Provide the [x, y] coordinate of the cell's center where the given text is located.  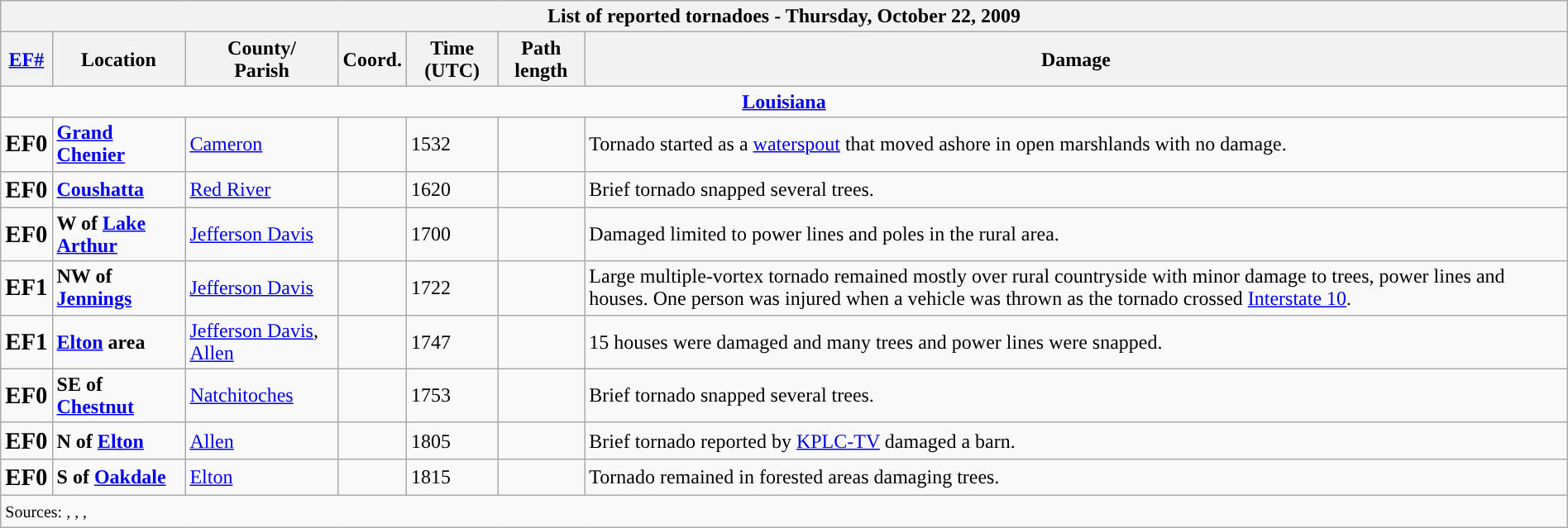
Elton area [119, 342]
1753 [452, 395]
Natchitoches [261, 395]
Damaged limited to power lines and poles in the rural area. [1076, 235]
Jefferson Davis, Allen [261, 342]
County/Parish [261, 59]
1815 [452, 477]
Allen [261, 440]
Brief tornado reported by KPLC-TV damaged a barn. [1076, 440]
15 houses were damaged and many trees and power lines were snapped. [1076, 342]
S of Oakdale [119, 477]
Grand Chenier [119, 144]
Location [119, 59]
1747 [452, 342]
Damage [1076, 59]
1805 [452, 440]
1722 [452, 288]
1620 [452, 189]
Coord. [372, 59]
W of Lake Arthur [119, 235]
List of reported tornadoes - Thursday, October 22, 2009 [784, 17]
Sources: , , , [784, 511]
Path length [541, 59]
NW of Jennings [119, 288]
SE of Chestnut [119, 395]
Time (UTC) [452, 59]
N of Elton [119, 440]
1532 [452, 144]
1700 [452, 235]
Cameron [261, 144]
Red River [261, 189]
Coushatta [119, 189]
Louisiana [784, 102]
EF# [26, 59]
Tornado started as a waterspout that moved ashore in open marshlands with no damage. [1076, 144]
Tornado remained in forested areas damaging trees. [1076, 477]
Elton [261, 477]
